Pinpoint the cell where the given text exists, returning its [X, Y] midpoint coordinate. 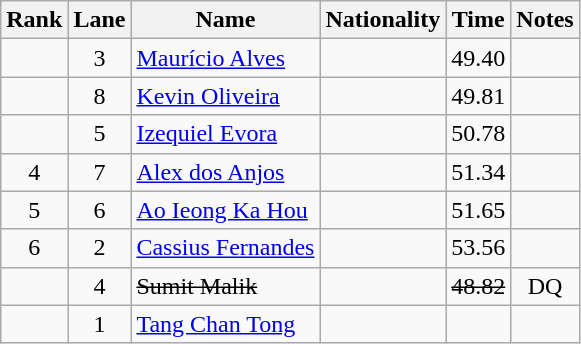
Nationality [383, 20]
3 [100, 58]
Time [478, 20]
Izequiel Evora [226, 134]
Tang Chan Tong [226, 324]
Ao Ieong Ka Hou [226, 210]
8 [100, 96]
DQ [545, 286]
49.40 [478, 58]
Maurício Alves [226, 58]
Sumit Malik [226, 286]
Alex dos Anjos [226, 172]
Name [226, 20]
7 [100, 172]
Rank [34, 20]
Kevin Oliveira [226, 96]
Notes [545, 20]
2 [100, 248]
51.34 [478, 172]
53.56 [478, 248]
49.81 [478, 96]
Cassius Fernandes [226, 248]
50.78 [478, 134]
48.82 [478, 286]
Lane [100, 20]
51.65 [478, 210]
1 [100, 324]
